Find where the given text appears and provide that cell's center as (X, Y) coordinate. 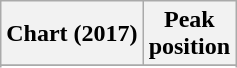
Chart (2017) (72, 34)
Peak position (189, 34)
